Output the [x, y] coordinate of the center of the cell containing the given text.  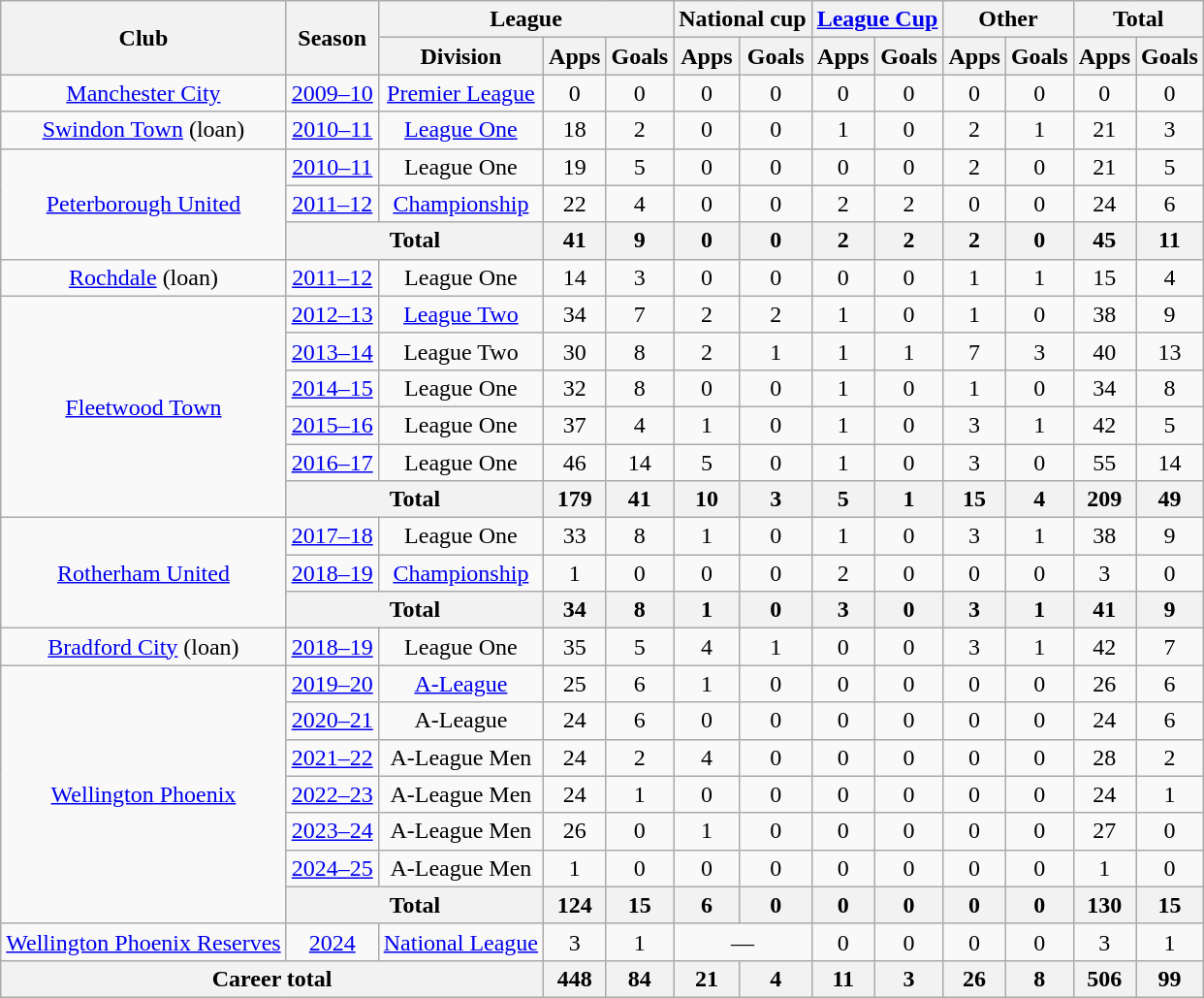
2016–17 [332, 463]
84 [640, 979]
Career total [272, 979]
Club [143, 38]
2017–18 [332, 536]
Other [1008, 19]
Division [460, 56]
Premier League [460, 93]
448 [575, 979]
2009–10 [332, 93]
37 [575, 425]
Wellington Phoenix Reserves [143, 942]
46 [575, 463]
40 [1104, 351]
22 [575, 204]
506 [1104, 979]
124 [575, 905]
Wellington Phoenix [143, 794]
49 [1170, 499]
45 [1104, 241]
10 [707, 499]
209 [1104, 499]
Swindon Town (loan) [143, 130]
2021–22 [332, 757]
25 [575, 684]
Season [332, 38]
2024 [332, 942]
30 [575, 351]
19 [575, 167]
2015–16 [332, 425]
National League [460, 942]
Bradford City (loan) [143, 647]
National cup [743, 19]
2013–14 [332, 351]
League [525, 19]
Rochdale (loan) [143, 277]
2014–15 [332, 388]
28 [1104, 757]
27 [1104, 831]
179 [575, 499]
130 [1104, 905]
Peterborough United [143, 204]
Fleetwood Town [143, 406]
2019–20 [332, 684]
League Cup [877, 19]
— [743, 942]
2022–23 [332, 794]
Manchester City [143, 93]
13 [1170, 351]
35 [575, 647]
2024–25 [332, 868]
32 [575, 388]
2012–13 [332, 314]
2020–21 [332, 721]
99 [1170, 979]
2023–24 [332, 831]
33 [575, 536]
18 [575, 130]
55 [1104, 463]
Rotherham United [143, 573]
